Find where the given text appears and provide that cell's center as [x, y] coordinate. 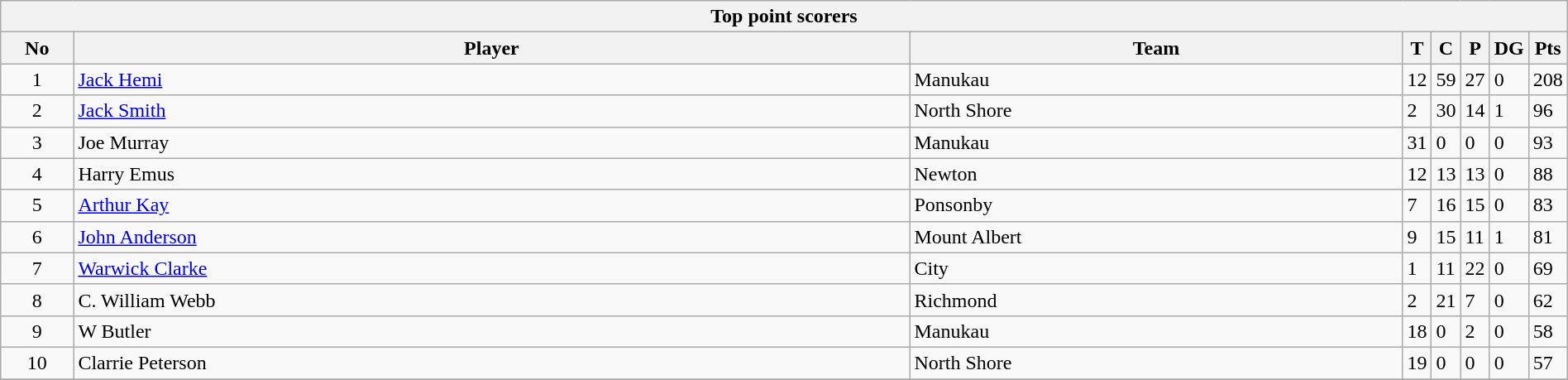
Joe Murray [491, 142]
69 [1548, 268]
No [37, 48]
58 [1548, 331]
62 [1548, 300]
Team [1156, 48]
5 [37, 205]
81 [1548, 237]
C [1446, 48]
W Butler [491, 331]
19 [1417, 363]
88 [1548, 174]
Top point scorers [784, 17]
21 [1446, 300]
Newton [1156, 174]
Arthur Kay [491, 205]
57 [1548, 363]
10 [37, 363]
Warwick Clarke [491, 268]
31 [1417, 142]
Clarrie Peterson [491, 363]
6 [37, 237]
8 [37, 300]
4 [37, 174]
Player [491, 48]
Jack Hemi [491, 79]
C. William Webb [491, 300]
P [1475, 48]
Harry Emus [491, 174]
83 [1548, 205]
14 [1475, 111]
22 [1475, 268]
208 [1548, 79]
DG [1508, 48]
93 [1548, 142]
3 [37, 142]
T [1417, 48]
18 [1417, 331]
Jack Smith [491, 111]
27 [1475, 79]
City [1156, 268]
John Anderson [491, 237]
Mount Albert [1156, 237]
Pts [1548, 48]
Richmond [1156, 300]
30 [1446, 111]
59 [1446, 79]
96 [1548, 111]
16 [1446, 205]
Ponsonby [1156, 205]
